Scan for the cell matching the given text and deliver its (X, Y) coordinate at center. 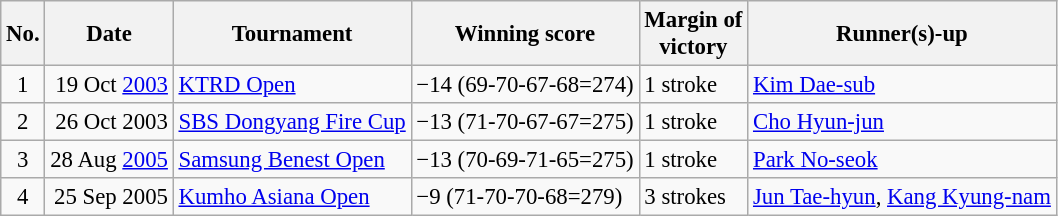
Date (109, 34)
Tournament (292, 34)
Samsung Benest Open (292, 160)
28 Aug 2005 (109, 160)
4 (23, 197)
KTRD Open (292, 85)
3 (23, 160)
Runner(s)-up (902, 34)
2 (23, 122)
−14 (69-70-67-68=274) (525, 85)
−9 (71-70-70-68=279) (525, 197)
25 Sep 2005 (109, 197)
1 (23, 85)
SBS Dongyang Fire Cup (292, 122)
3 strokes (694, 197)
−13 (70-69-71-65=275) (525, 160)
−13 (71-70-67-67=275) (525, 122)
Winning score (525, 34)
26 Oct 2003 (109, 122)
Park No-seok (902, 160)
Kim Dae-sub (902, 85)
Kumho Asiana Open (292, 197)
Cho Hyun-jun (902, 122)
Jun Tae-hyun, Kang Kyung-nam (902, 197)
Margin ofvictory (694, 34)
No. (23, 34)
19 Oct 2003 (109, 85)
